Pinpoint the cell where the given text exists, returning its [X, Y] midpoint coordinate. 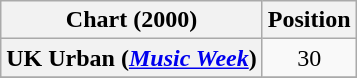
Chart (2000) [132, 20]
Position [309, 20]
30 [309, 58]
UK Urban (Music Week) [132, 58]
